Find where the given text appears and provide that cell's center as [X, Y] coordinate. 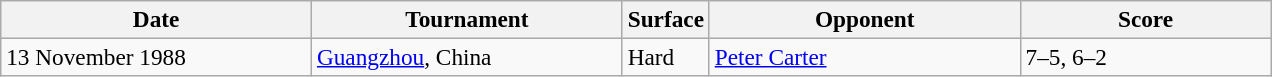
Surface [666, 19]
Score [1146, 19]
Hard [666, 57]
Date [156, 19]
Guangzhou, China [468, 57]
Tournament [468, 19]
13 November 1988 [156, 57]
7–5, 6–2 [1146, 57]
Opponent [864, 19]
Peter Carter [864, 57]
